Return [X, Y] of the center of cell containing provided text 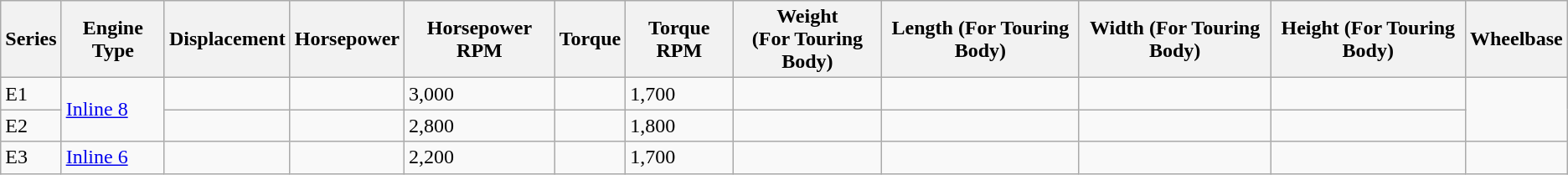
1,800 [679, 126]
Torque [590, 39]
Series [31, 39]
Height (For Touring Body) [1368, 39]
Width (For Touring Body) [1174, 39]
2,200 [480, 157]
Weight(For Touring Body) [807, 39]
E3 [31, 157]
2,800 [480, 126]
Wheelbase [1516, 39]
Inline 6 [112, 157]
Engine Type [112, 39]
Inline 8 [112, 110]
E1 [31, 94]
Horsepower [347, 39]
E2 [31, 126]
Displacement [227, 39]
3,000 [480, 94]
Torque RPM [679, 39]
Horsepower RPM [480, 39]
Length (For Touring Body) [980, 39]
